Scan for the cell matching the given text and deliver its (X, Y) coordinate at center. 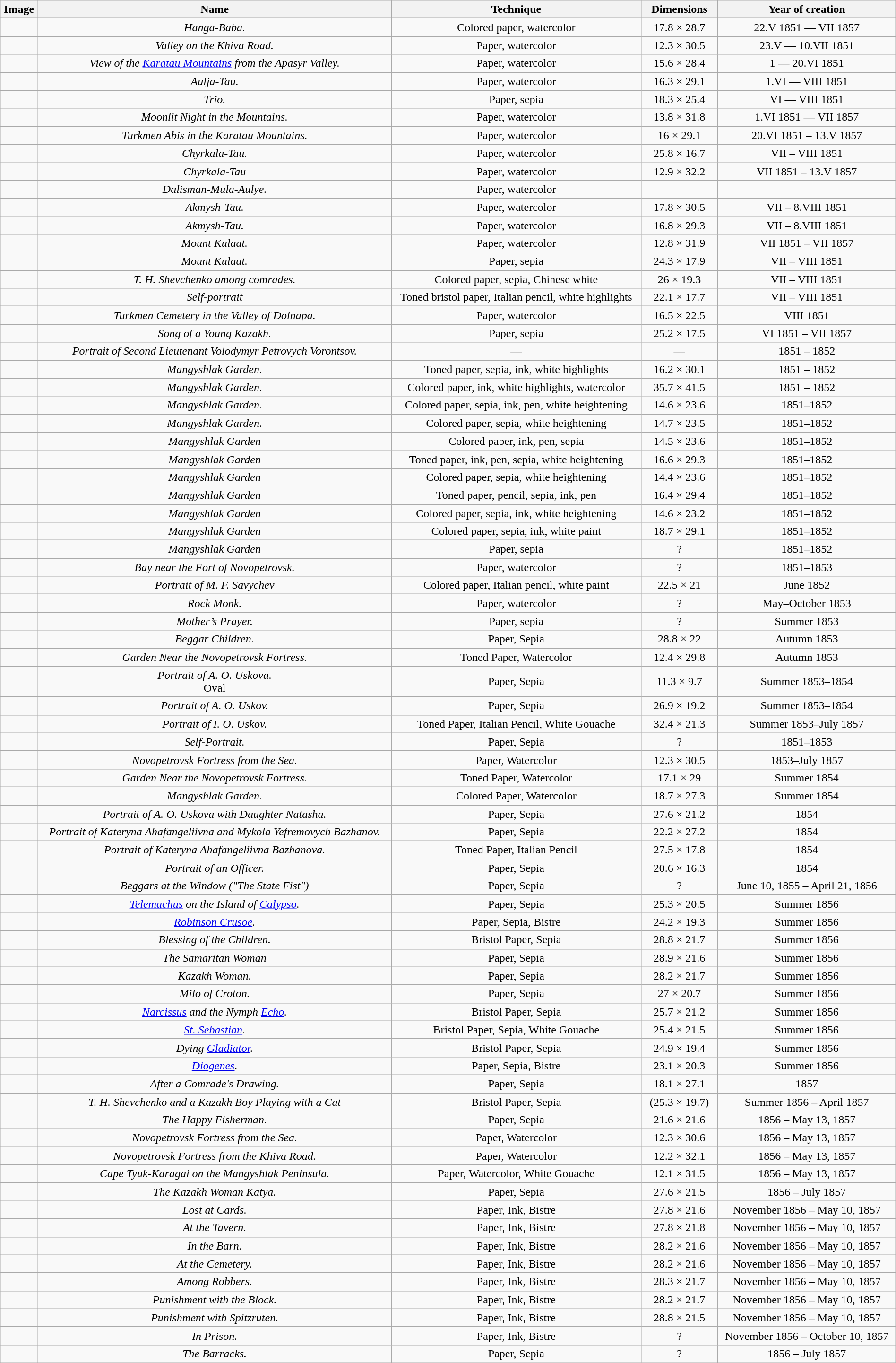
1.VI — VIII 1851 (807, 81)
25.3 × 20.5 (680, 904)
12.2 × 32.1 (680, 1156)
Lost at Cards. (215, 1210)
Portrait of M. F. Savychev (215, 585)
Valley on the Khiva Road. (215, 45)
November 1856 – October 10, 1857 (807, 1336)
18.7 × 27.3 (680, 796)
28.8 × 21.5 (680, 1318)
17.8 × 28.7 (680, 27)
Chyrkala-Tau. (215, 153)
26.9 × 19.2 (680, 706)
12.8 × 31.9 (680, 243)
Punishment with Spitzruten. (215, 1318)
Toned Paper, Italian Pencil, White Gouache (516, 724)
Colored paper, sepia, ink, pen, white heightening (516, 405)
VIII 1851 (807, 315)
Colored paper, ink, pen, sepia (516, 441)
(25.3 × 19.7) (680, 1102)
18.7 × 29.1 (680, 531)
The Kazakh Woman Katya. (215, 1192)
Dying Gladiator. (215, 1048)
VI — VIII 1851 (807, 99)
T. H. Shevchenko and a Kazakh Boy Playing with a Cat (215, 1102)
14.5 × 23.6 (680, 441)
Turkmen Cemetery in the Valley of Dolnapa. (215, 315)
Portrait of A. O. Uskova with Daughter Natasha. (215, 814)
Colored paper, sepia, ink, white paint (516, 531)
26 × 19.3 (680, 279)
T. H. Shevchenko among comrades. (215, 279)
Colored paper, sepia, ink, white heightening (516, 513)
VI 1851 – VII 1857 (807, 333)
Portrait of Kateryna Ahafangeliivna and Mykola Yefremovych Bazhanov. (215, 832)
Rock Monk. (215, 603)
The Happy Fisherman. (215, 1120)
Chyrkala-Tau (215, 171)
Punishment with the Block. (215, 1300)
11.3 × 9.7 (680, 682)
27.6 × 21.2 (680, 814)
At the Tavern. (215, 1228)
June 10, 1855 – April 21, 1856 (807, 886)
Portrait of I. O. Uskov. (215, 724)
Name (215, 9)
16.6 × 29.3 (680, 459)
25.7 × 21.2 (680, 1012)
Summer 1856 – April 1857 (807, 1102)
25.8 × 16.7 (680, 153)
Bay near the Fort of Novopetrovsk. (215, 567)
Technique (516, 9)
22.5 × 21 (680, 585)
16.3 × 29.1 (680, 81)
16.8 × 29.3 (680, 226)
22.2 × 27.2 (680, 832)
27.8 × 21.6 (680, 1210)
Self-Portrait. (215, 742)
1.VI 1851 — VII 1857 (807, 117)
Robinson Crusoe. (215, 922)
The Samaritan Woman (215, 958)
Narcissus and the Nymph Echo. (215, 1012)
Toned paper, ink, pen, sepia, white heightening (516, 459)
Year of creation (807, 9)
VII 1851 – VII 1857 (807, 243)
Toned paper, pencil, sepia, ink, pen (516, 495)
Summer 1853–July 1857 (807, 724)
Toned Paper, Italian Pencil (516, 850)
28.8 × 22 (680, 639)
Portrait of Kateryna Ahafangeliivna Bazhanova. (215, 850)
24.9 × 19.4 (680, 1048)
Colored paper, Italian pencil, white paint (516, 585)
24.2 × 19.3 (680, 922)
14.6 × 23.6 (680, 405)
In Prison. (215, 1336)
17.1 × 29 (680, 778)
Hanga-Baba. (215, 27)
16 × 29.1 (680, 135)
Blessing of the Children. (215, 940)
In the Barn. (215, 1246)
16.2 × 30.1 (680, 369)
14.6 × 23.2 (680, 513)
Novopetrovsk Fortress from the Khiva Road. (215, 1156)
Portrait of an Officer. (215, 868)
Aulja-Tau. (215, 81)
35.7 × 41.5 (680, 387)
12.4 × 29.8 (680, 657)
Moonlit Night in the Mountains. (215, 117)
13.8 × 31.8 (680, 117)
27.8 × 21.8 (680, 1228)
28.3 × 21.7 (680, 1282)
Among Robbers. (215, 1282)
22.V 1851 — VII 1857 (807, 27)
Mother’s Prayer. (215, 621)
Dalisman-Mula-Aulye. (215, 189)
25.2 × 17.5 (680, 333)
27 × 20.7 (680, 994)
St. Sebastian. (215, 1030)
Portrait of Second Lieutenant Volodymyr Petrovych Vorontsov. (215, 351)
32.4 × 21.3 (680, 724)
Trio. (215, 99)
Colored Paper, Watercolor (516, 796)
27.6 × 21.5 (680, 1192)
June 1852 (807, 585)
1857 (807, 1084)
18.1 × 27.1 (680, 1084)
1 — 20.VI 1851 (807, 63)
28.9 × 21.6 (680, 958)
1853–July 1857 (807, 760)
Beggars at the Window ("The State Fist") (215, 886)
20.6 × 16.3 (680, 868)
Colored paper, ink, white highlights, watercolor (516, 387)
The Barracks. (215, 1354)
20.VI 1851 – 13.V 1857 (807, 135)
Kazakh Woman. (215, 976)
Song of a Young Kazakh. (215, 333)
Image (19, 9)
16.5 × 22.5 (680, 315)
Bristol Paper, Sepia, White Gouache (516, 1030)
Colored paper, watercolor (516, 27)
Turkmen Abis in the Karatau Mountains. (215, 135)
15.6 × 28.4 (680, 63)
23.V — 10.VII 1851 (807, 45)
Colored paper, sepia, Chinese white (516, 279)
22.1 × 17.7 (680, 297)
12.1 × 31.5 (680, 1174)
Dimensions (680, 9)
18.3 × 25.4 (680, 99)
Cape Tyuk-Karagai on the Mangyshlak Peninsula. (215, 1174)
14.4 × 23.6 (680, 477)
14.7 × 23.5 (680, 423)
17.8 × 30.5 (680, 207)
Milo of Croton. (215, 994)
27.5 × 17.8 (680, 850)
12.9 × 32.2 (680, 171)
Toned paper, sepia, ink, white highlights (516, 369)
Diogenes. (215, 1066)
16.4 × 29.4 (680, 495)
28.8 × 21.7 (680, 940)
Portrait of A. O. Uskov. (215, 706)
View of the Karatau Mountains from the Apasyr Valley. (215, 63)
At the Cemetery. (215, 1264)
Beggar Children. (215, 639)
24.3 × 17.9 (680, 261)
23.1 × 20.3 (680, 1066)
Telemachus on the Island of Calypso. (215, 904)
VII 1851 – 13.V 1857 (807, 171)
May–October 1853 (807, 603)
25.4 × 21.5 (680, 1030)
21.6 × 21.6 (680, 1120)
12.3 × 30.6 (680, 1138)
After a Comrade's Drawing. (215, 1084)
Toned bristol paper, Italian pencil, white highlights (516, 297)
Summer 1853 (807, 621)
Paper, Watercolor, White Gouache (516, 1174)
Portrait of A. O. Uskova.Oval (215, 682)
Self-portrait (215, 297)
